Scan for the cell matching the given text and deliver its [X, Y] coordinate at center. 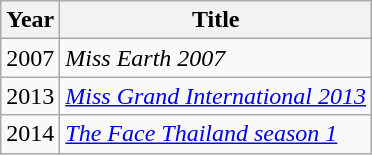
The Face Thailand season 1 [216, 134]
2013 [30, 96]
Title [216, 20]
2014 [30, 134]
Miss Grand International 2013 [216, 96]
Year [30, 20]
Miss Earth 2007 [216, 58]
2007 [30, 58]
